For the text-containing cell, return its midpoint in (x, y) coordinate format. 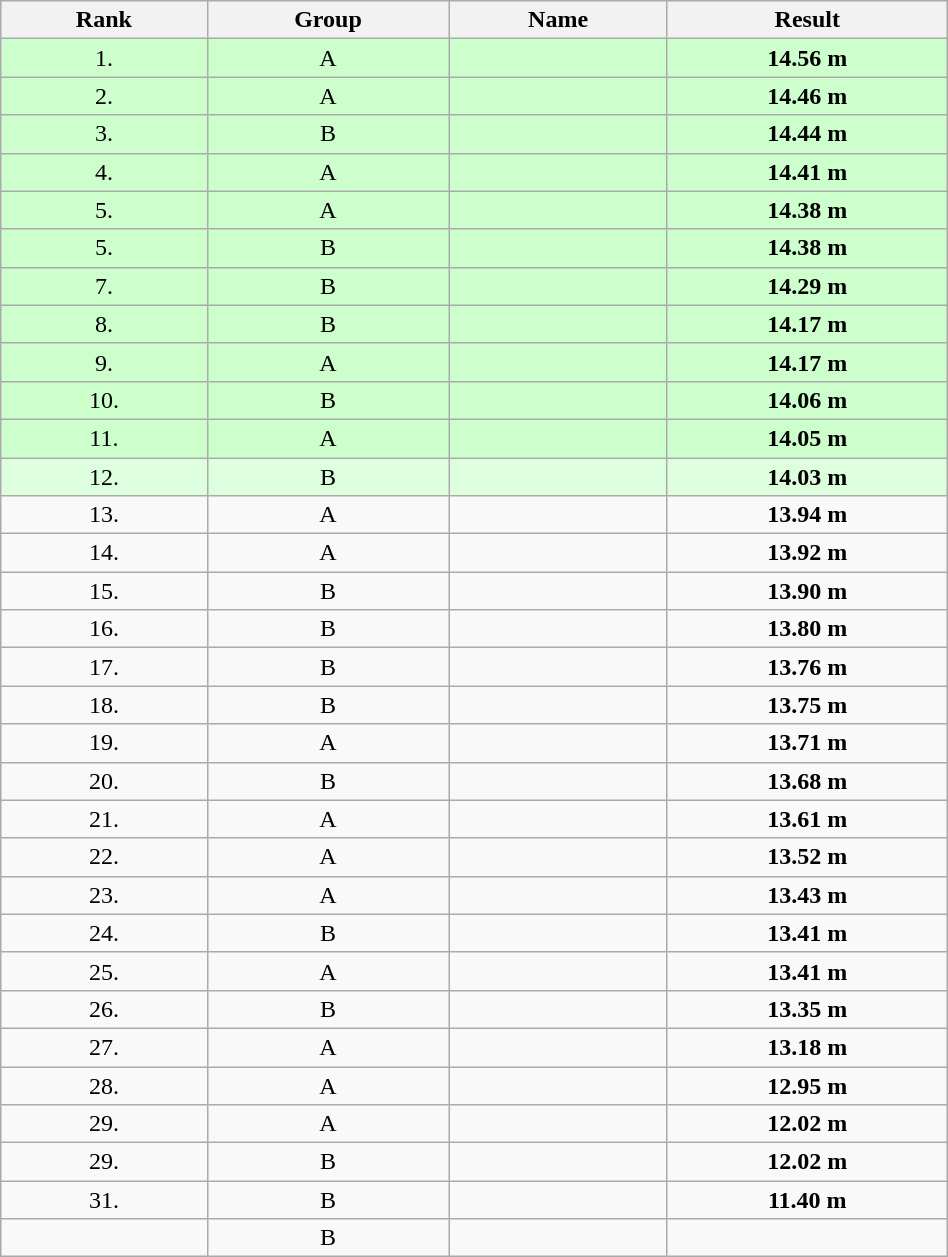
13.80 m (807, 629)
Name (558, 20)
13.94 m (807, 515)
23. (104, 895)
14.06 m (807, 400)
14.46 m (807, 96)
12.95 m (807, 1085)
15. (104, 591)
4. (104, 172)
3. (104, 134)
13.75 m (807, 705)
18. (104, 705)
11.40 m (807, 1200)
21. (104, 819)
17. (104, 667)
1. (104, 58)
13.18 m (807, 1047)
22. (104, 857)
13.76 m (807, 667)
8. (104, 324)
31. (104, 1200)
14.03 m (807, 477)
13. (104, 515)
13.92 m (807, 553)
10. (104, 400)
14.56 m (807, 58)
16. (104, 629)
14.41 m (807, 172)
Result (807, 20)
13.52 m (807, 857)
14.29 m (807, 286)
14.05 m (807, 438)
28. (104, 1085)
14.44 m (807, 134)
13.43 m (807, 895)
13.71 m (807, 743)
14. (104, 553)
20. (104, 781)
13.61 m (807, 819)
27. (104, 1047)
13.35 m (807, 1009)
2. (104, 96)
24. (104, 933)
26. (104, 1009)
13.68 m (807, 781)
Rank (104, 20)
25. (104, 971)
7. (104, 286)
13.90 m (807, 591)
12. (104, 477)
19. (104, 743)
9. (104, 362)
Group (328, 20)
11. (104, 438)
